From the cell containing the given text, extract its center point as [x, y] coordinate. 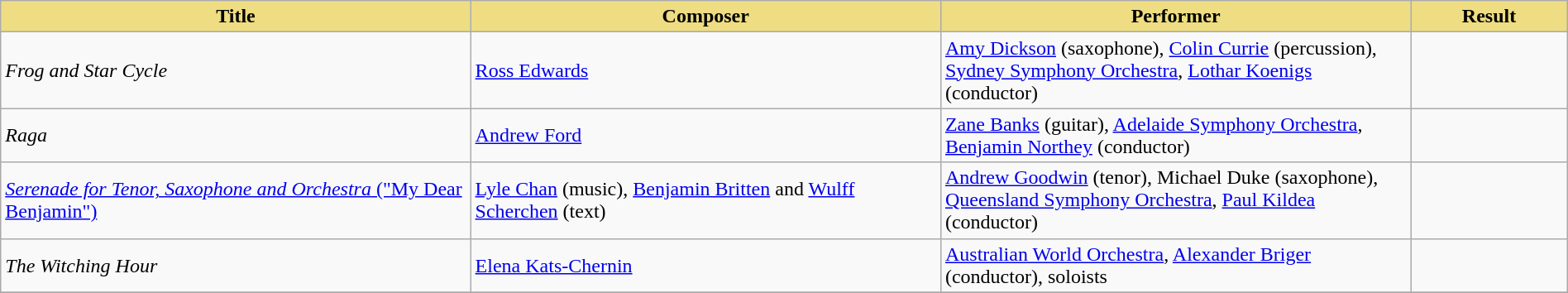
Title [236, 17]
Australian World Orchestra, Alexander Briger (conductor), soloists [1175, 265]
Performer [1175, 17]
Raga [236, 136]
Andrew Ford [705, 136]
Result [1489, 17]
Composer [705, 17]
Zane Banks (guitar), Adelaide Symphony Orchestra, Benjamin Northey (conductor) [1175, 136]
Serenade for Tenor, Saxophone and Orchestra ("My Dear Benjamin") [236, 200]
Lyle Chan (music), Benjamin Britten and Wulff Scherchen (text) [705, 200]
Ross Edwards [705, 70]
Frog and Star Cycle [236, 70]
Amy Dickson (saxophone), Colin Currie (percussion), Sydney Symphony Orchestra, Lothar Koenigs (conductor) [1175, 70]
Andrew Goodwin (tenor), Michael Duke (saxophone), Queensland Symphony Orchestra, Paul Kildea (conductor) [1175, 200]
The Witching Hour [236, 265]
Elena Kats-Chernin [705, 265]
